Extract the [X, Y] coordinate from the center of the cell holding the provided text.  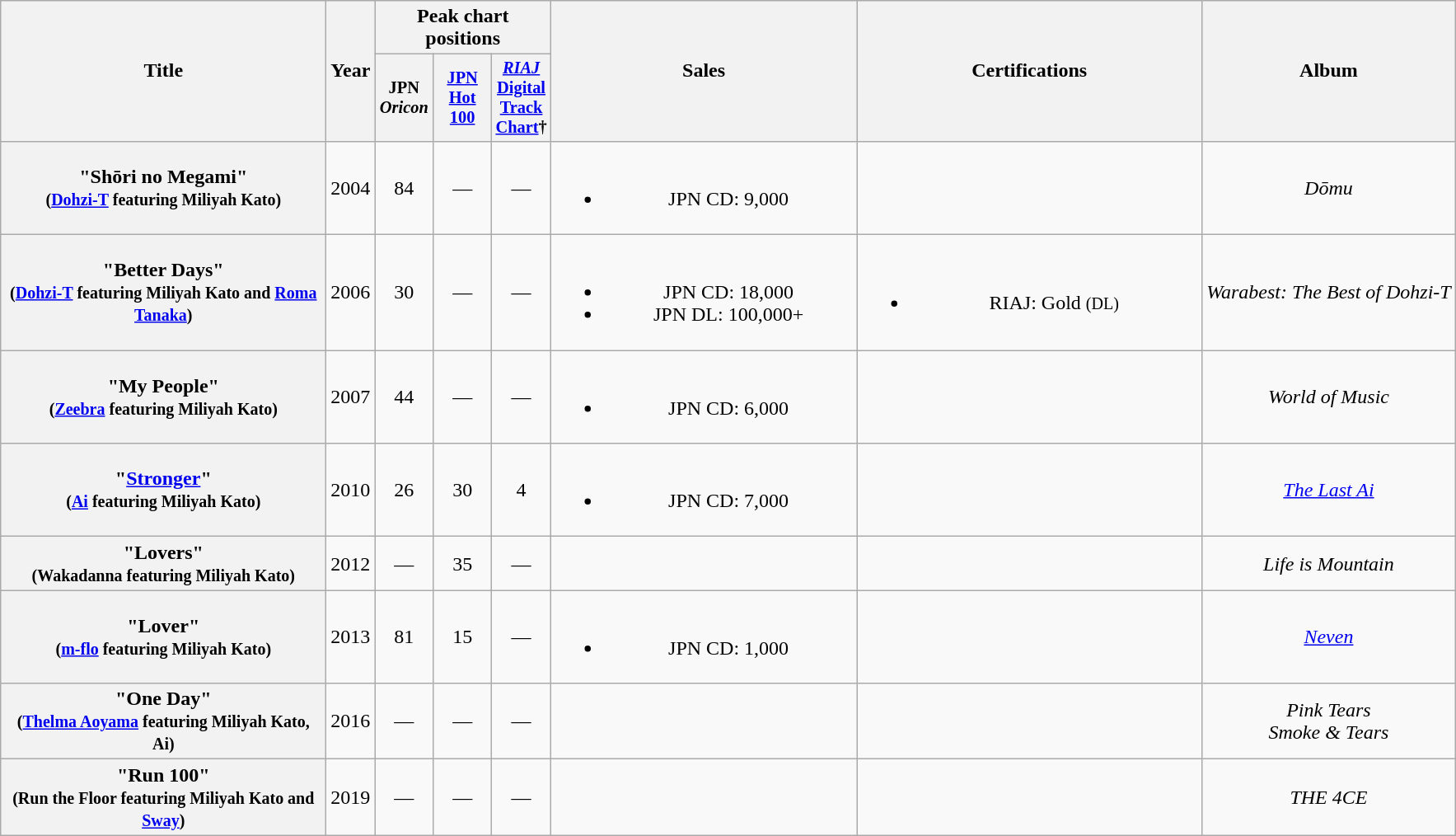
2004 [351, 188]
"Stronger"(Ai featuring Miliyah Kato) [163, 490]
JPN CD: 9,000 [704, 188]
"My People"(Zeebra featuring Miliyah Kato) [163, 397]
2013 [351, 636]
RIAJ Digital Track Chart† [522, 98]
"One Day"(Thelma Aoyama featuring Miliyah Kato, Ai) [163, 721]
44 [404, 397]
Dōmu [1329, 188]
35 [463, 564]
"Shōri no Megami"(Dohzi-T featuring Miliyah Kato) [163, 188]
Warabest: The Best of Dohzi-T [1329, 293]
The Last Ai [1329, 490]
JPN Hot 100 [463, 98]
Sales [704, 71]
RIAJ: Gold (DL) [1030, 293]
84 [404, 188]
Title [163, 71]
JPN CD: 1,000 [704, 636]
15 [463, 636]
"Better Days"(Dohzi-T featuring Miliyah Kato and Roma Tanaka) [163, 293]
Peak chart positions [463, 28]
2012 [351, 564]
2007 [351, 397]
2019 [351, 797]
Pink TearsSmoke & Tears [1329, 721]
2010 [351, 490]
2006 [351, 293]
JPN CD: 6,000 [704, 397]
JPN CD: 18,000JPN DL: 100,000+ [704, 293]
"Lovers"(Wakadanna featuring Miliyah Kato) [163, 564]
Neven [1329, 636]
JPN Oricon [404, 98]
Certifications [1030, 71]
THE 4CE [1329, 797]
Life is Mountain [1329, 564]
26 [404, 490]
Year [351, 71]
4 [522, 490]
World of Music [1329, 397]
Album [1329, 71]
"Lover"(m-flo featuring Miliyah Kato) [163, 636]
JPN CD: 7,000 [704, 490]
"Run 100"(Run the Floor featuring Miliyah Kato and Sway) [163, 797]
2016 [351, 721]
81 [404, 636]
